Detect which cell encompasses the target text, then output its [x, y] center coordinate. 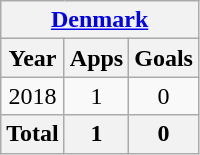
Year [33, 58]
Denmark [100, 20]
Total [33, 134]
Apps [96, 58]
2018 [33, 96]
Goals [164, 58]
